Pinpoint the cell where the given text exists, returning its [X, Y] midpoint coordinate. 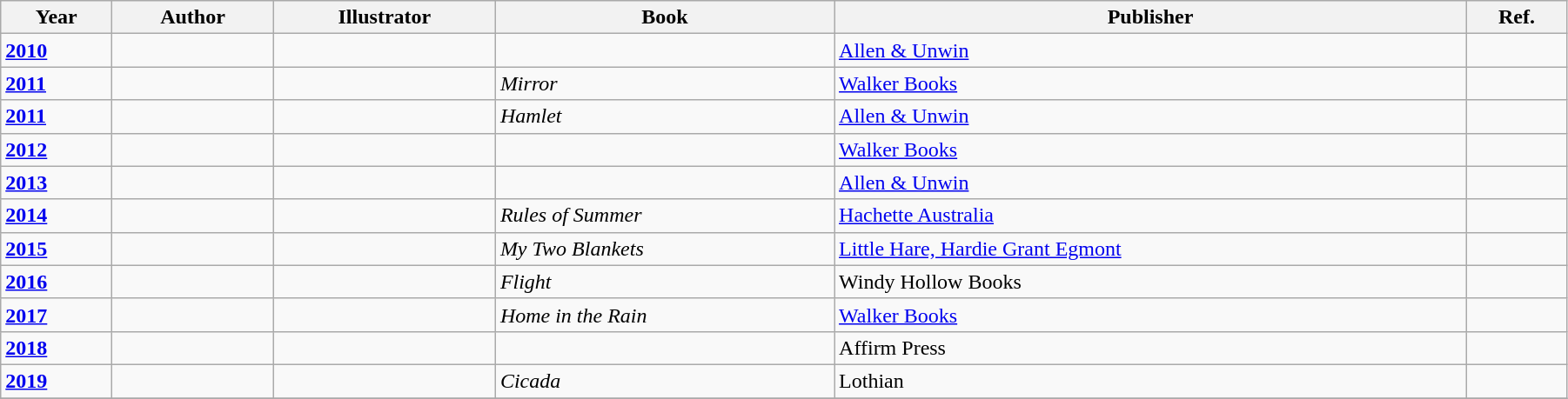
Mirror [665, 83]
Hamlet [665, 116]
Flight [665, 282]
2012 [57, 150]
Rules of Summer [665, 216]
2016 [57, 282]
Ref. [1518, 17]
Little Hare, Hardie Grant Egmont [1150, 249]
Home in the Rain [665, 315]
Hachette Australia [1150, 216]
Author [193, 17]
My Two Blankets [665, 249]
2013 [57, 183]
2019 [57, 381]
Illustrator [385, 17]
2014 [57, 216]
Year [57, 17]
Book [665, 17]
2010 [57, 50]
2018 [57, 348]
Affirm Press [1150, 348]
Publisher [1150, 17]
2015 [57, 249]
Windy Hollow Books [1150, 282]
Cicada [665, 381]
2017 [57, 315]
Lothian [1150, 381]
